Extract the [X, Y] coordinate from the center of the cell holding the provided text.  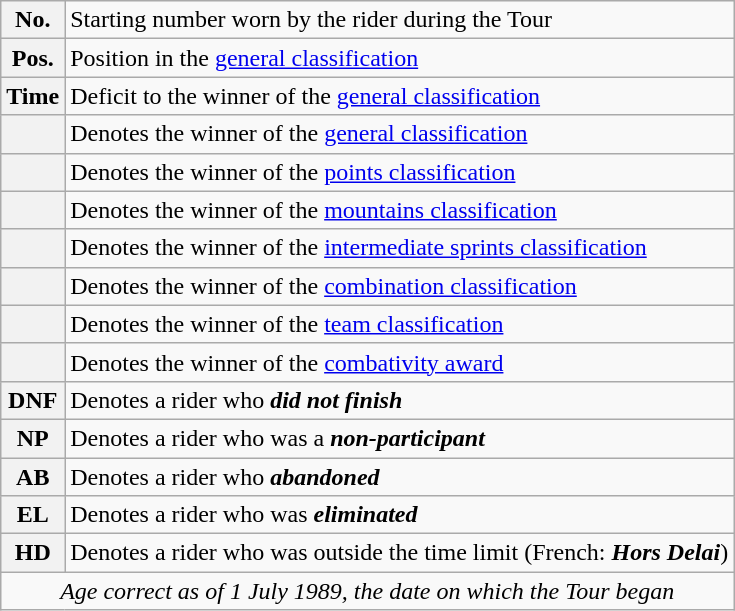
Denotes a rider who was outside the time limit (French: Hors Delai) [400, 553]
Deficit to the winner of the general classification [400, 96]
HD [33, 553]
AB [33, 477]
Denotes a rider who did not finish [400, 400]
Denotes a rider who abandoned [400, 477]
Starting number worn by the rider during the Tour [400, 20]
Denotes a rider who was a non-participant [400, 438]
Denotes the winner of the mountains classification [400, 210]
Denotes a rider who was eliminated [400, 515]
Denotes the winner of the general classification [400, 134]
EL [33, 515]
Denotes the winner of the points classification [400, 172]
Denotes the winner of the intermediate sprints classification [400, 248]
Age correct as of 1 July 1989, the date on which the Tour began [368, 591]
Pos. [33, 58]
Denotes the winner of the combination classification [400, 286]
Time [33, 96]
NP [33, 438]
DNF [33, 400]
Denotes the winner of the combativity award [400, 362]
Position in the general classification [400, 58]
Denotes the winner of the team classification [400, 324]
No. [33, 20]
